Provide the (X, Y) coordinate of the cell's center where the given text is located.  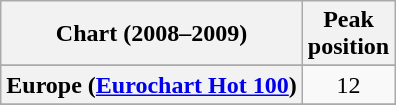
Europe (Eurochart Hot 100) (152, 85)
12 (348, 85)
Peakposition (348, 34)
Chart (2008–2009) (152, 34)
